Provide the [x, y] coordinate of the cell's center where the given text is located.  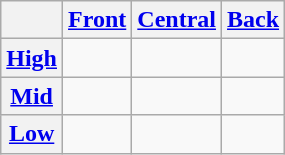
Mid [32, 96]
Low [32, 134]
High [32, 58]
Back [254, 20]
Front [98, 20]
Central [177, 20]
